Identify which cell holds the provided text, then report its (X, Y) central coordinate. 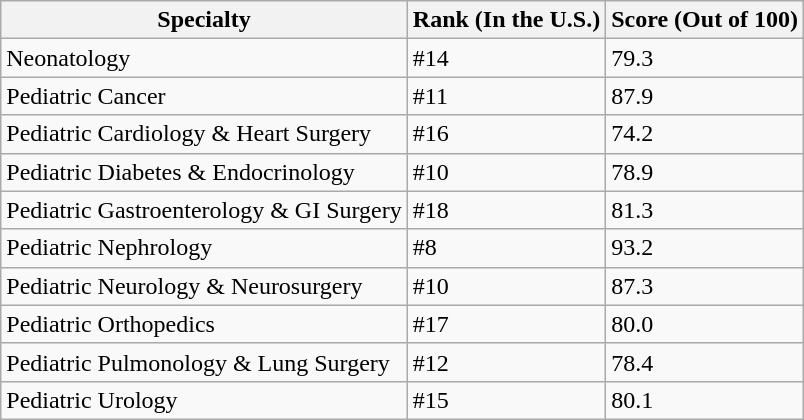
Pediatric Neurology & Neurosurgery (204, 286)
Rank (In the U.S.) (506, 20)
Score (Out of 100) (705, 20)
Pediatric Diabetes & Endocrinology (204, 172)
93.2 (705, 248)
80.1 (705, 400)
#16 (506, 134)
Pediatric Nephrology (204, 248)
79.3 (705, 58)
Pediatric Pulmonology & Lung Surgery (204, 362)
81.3 (705, 210)
80.0 (705, 324)
Pediatric Cardiology & Heart Surgery (204, 134)
78.4 (705, 362)
#14 (506, 58)
87.3 (705, 286)
Pediatric Orthopedics (204, 324)
#15 (506, 400)
78.9 (705, 172)
#11 (506, 96)
Pediatric Cancer (204, 96)
87.9 (705, 96)
74.2 (705, 134)
#12 (506, 362)
#18 (506, 210)
#17 (506, 324)
#8 (506, 248)
Specialty (204, 20)
Neonatology (204, 58)
Pediatric Urology (204, 400)
Pediatric Gastroenterology & GI Surgery (204, 210)
